Scan for the cell matching the given text and deliver its (x, y) coordinate at center. 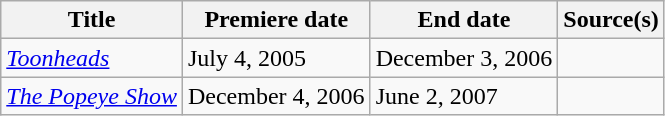
Title (92, 20)
December 4, 2006 (276, 96)
July 4, 2005 (276, 58)
Premiere date (276, 20)
Toonheads (92, 58)
The Popeye Show (92, 96)
Source(s) (612, 20)
June 2, 2007 (464, 96)
End date (464, 20)
December 3, 2006 (464, 58)
